Extract the (X, Y) coordinate from the center of the cell holding the provided text.  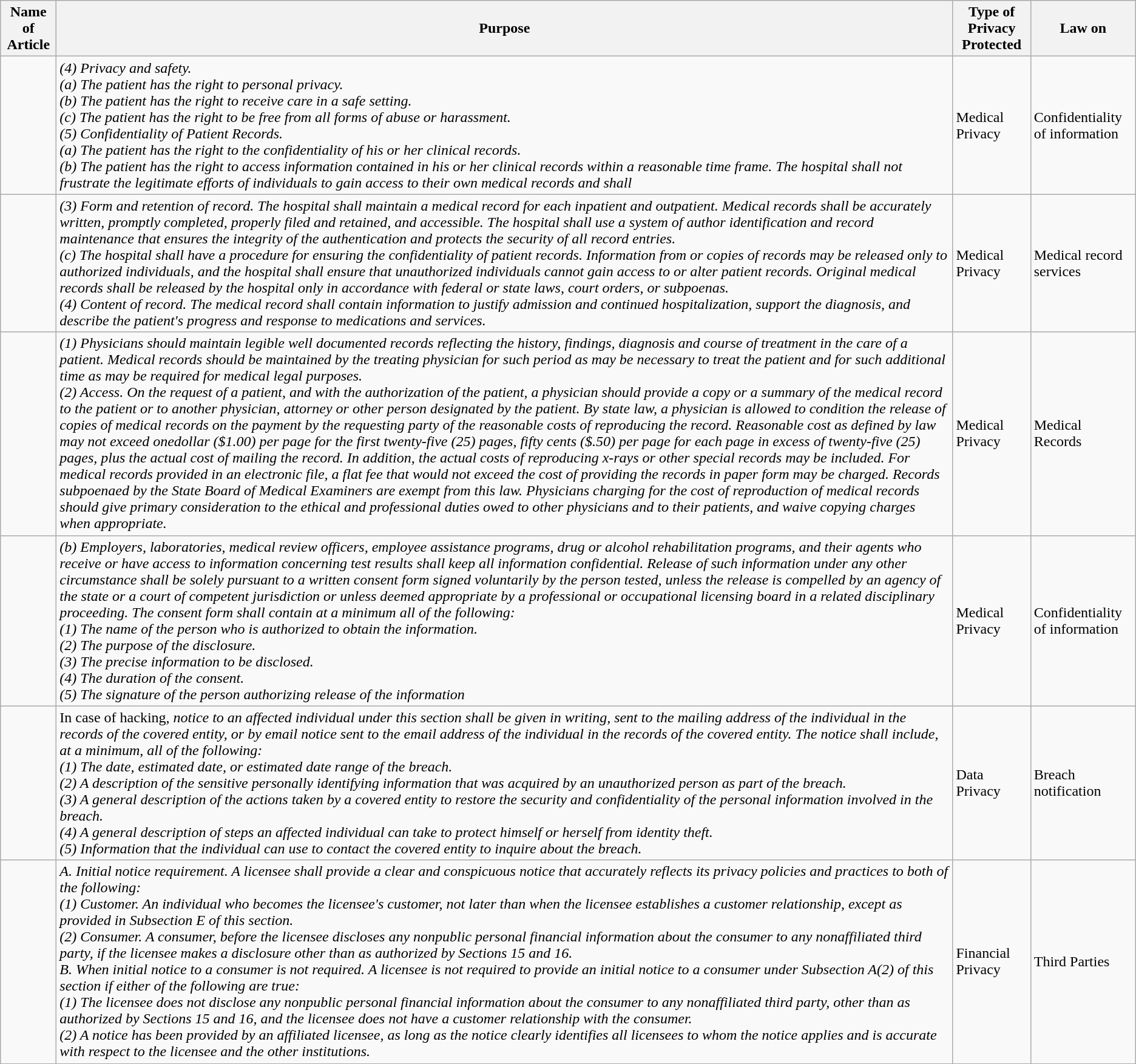
Breach notification (1083, 783)
Law on (1083, 29)
Financial Privacy (992, 961)
Purpose (505, 29)
Name of Article (29, 29)
Medical Records (1083, 433)
Type of Privacy Protected (992, 29)
Third Parties (1083, 961)
Data Privacy (992, 783)
Medical record services (1083, 263)
